Determine the (x, y) coordinate at the center of the cell enclosing the given text.  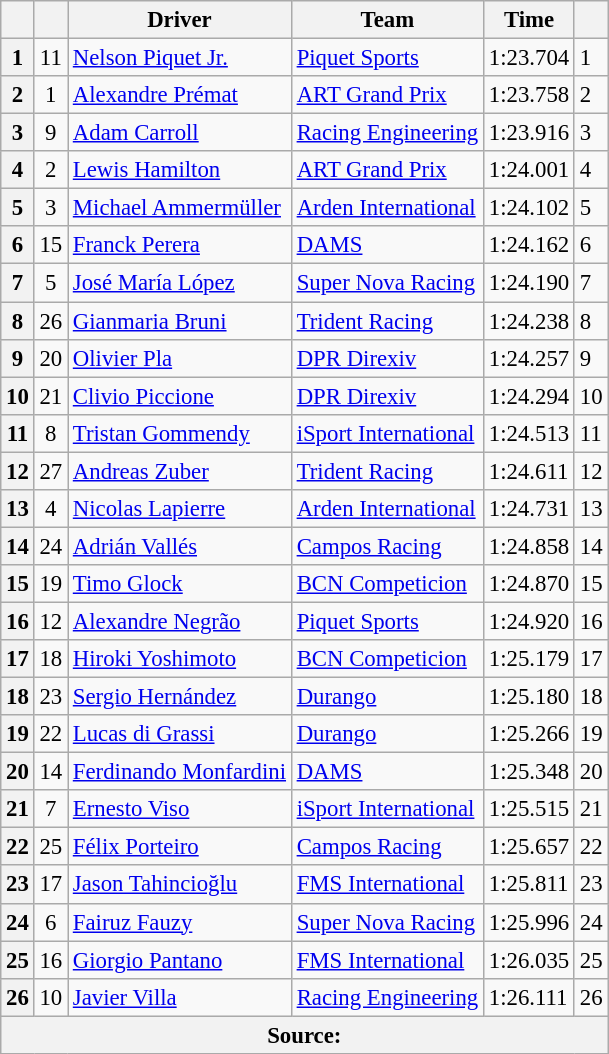
1:24.257 (528, 358)
1:24.731 (528, 509)
Time (528, 20)
1:25.515 (528, 809)
Adam Carroll (180, 133)
1:23.916 (528, 133)
José María López (180, 283)
Javier Villa (180, 997)
1:24.858 (528, 546)
Jason Tahincioğlu (180, 885)
Adrián Vallés (180, 546)
27 (50, 471)
1:25.348 (528, 772)
Driver (180, 20)
1:24.920 (528, 621)
1:24.294 (528, 396)
1:25.811 (528, 885)
Lucas di Grassi (180, 734)
Gianmaria Bruni (180, 321)
1:25.657 (528, 847)
Ferdinando Monfardini (180, 772)
1:23.758 (528, 95)
1:25.180 (528, 697)
Clivio Piccione (180, 396)
1:24.513 (528, 433)
1:24.162 (528, 245)
Andreas Zuber (180, 471)
Nicolas Lapierre (180, 509)
Franck Perera (180, 245)
1:24.001 (528, 170)
1:24.611 (528, 471)
1:25.266 (528, 734)
Ernesto Viso (180, 809)
1:25.179 (528, 659)
Hiroki Yoshimoto (180, 659)
1:26.111 (528, 997)
1:24.102 (528, 208)
Giorgio Pantano (180, 960)
Fairuz Fauzy (180, 922)
1:24.190 (528, 283)
1:23.704 (528, 58)
Timo Glock (180, 584)
1:25.996 (528, 922)
Source: (304, 1035)
1:24.238 (528, 321)
Olivier Pla (180, 358)
Lewis Hamilton (180, 170)
Alexandre Negrão (180, 621)
Team (387, 20)
Nelson Piquet Jr. (180, 58)
Félix Porteiro (180, 847)
Alexandre Prémat (180, 95)
1:24.870 (528, 584)
1:26.035 (528, 960)
Sergio Hernández (180, 697)
Tristan Gommendy (180, 433)
Michael Ammermüller (180, 208)
